Pinpoint the cell where the given text exists, returning its (X, Y) midpoint coordinate. 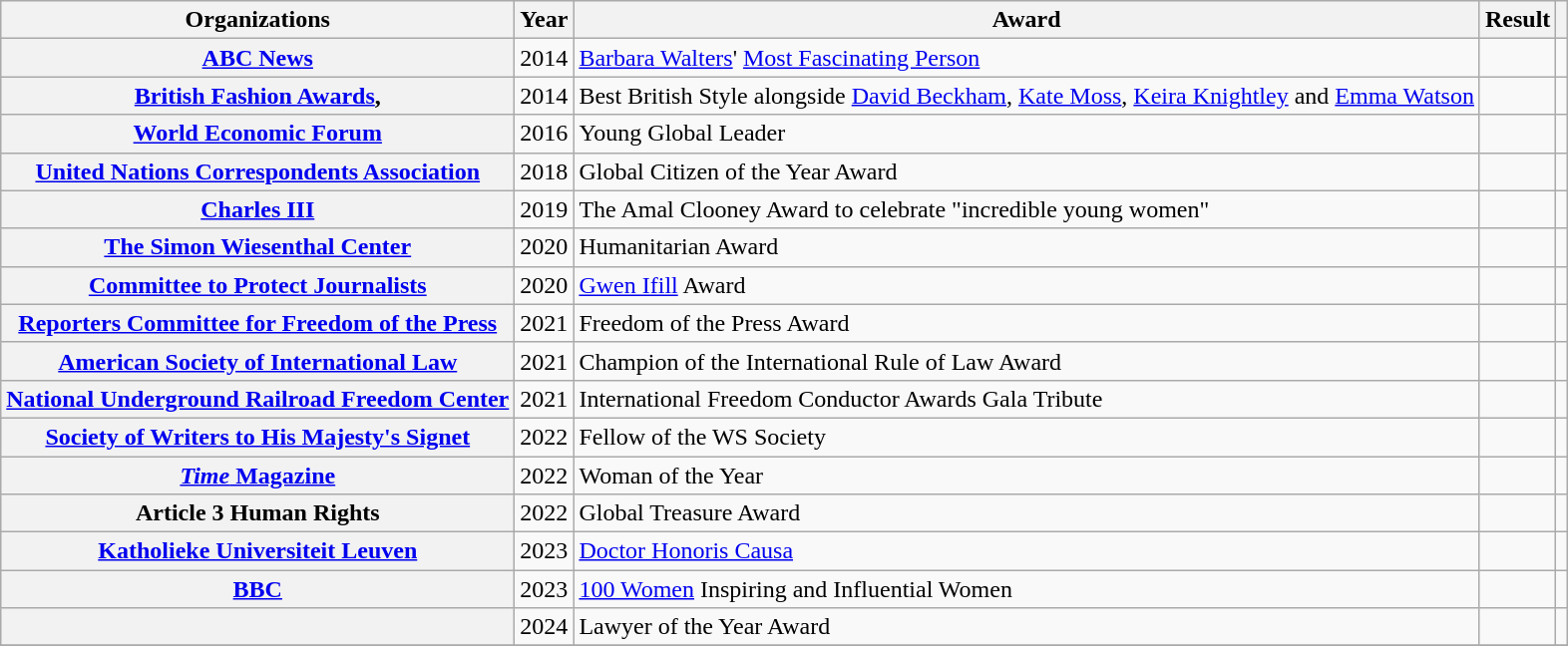
Fellow of the WS Society (1027, 437)
Young Global Leader (1027, 134)
Charles III (257, 209)
ABC News (257, 58)
Humanitarian Award (1027, 247)
The Simon Wiesenthal Center (257, 247)
Reporters Committee for Freedom of the Press (257, 323)
2024 (545, 627)
British Fashion Awards, (257, 96)
Global Treasure Award (1027, 513)
United Nations Correspondents Association (257, 171)
International Freedom Conductor Awards Gala Tribute (1027, 399)
Society of Writers to His Majesty's Signet (257, 437)
Organizations (257, 20)
Result (1517, 20)
BBC (257, 589)
2018 (545, 171)
Article 3 Human Rights (257, 513)
Barbara Walters' Most Fascinating Person (1027, 58)
Global Citizen of the Year Award (1027, 171)
Time Magazine (257, 476)
Gwen Ifill Award (1027, 285)
Doctor Honoris Causa (1027, 551)
The Amal Clooney Award to celebrate "incredible young women" (1027, 209)
Committee to Protect Journalists (257, 285)
Lawyer of the Year Award (1027, 627)
100 Women Inspiring and Influential Women (1027, 589)
National Underground Railroad Freedom Center (257, 399)
Katholieke Universiteit Leuven (257, 551)
Freedom of the Press Award (1027, 323)
2019 (545, 209)
Award (1027, 20)
American Society of International Law (257, 361)
Year (545, 20)
Best British Style alongside David Beckham, Kate Moss, Keira Knightley and Emma Watson (1027, 96)
Woman of the Year (1027, 476)
2016 (545, 134)
World Economic Forum (257, 134)
Champion of the International Rule of Law Award (1027, 361)
